Locate the cell with the specified text and output its (x, y) center coordinate. 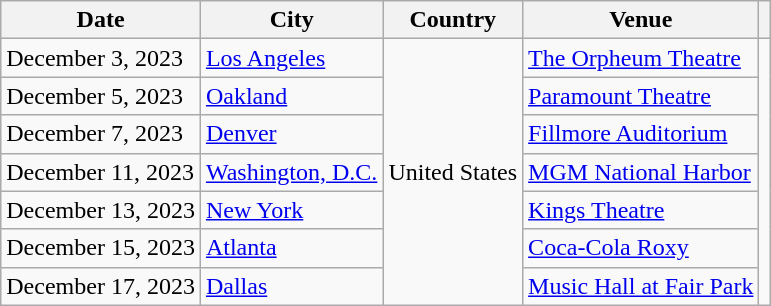
Music Hall at Fair Park (641, 286)
Dallas (291, 286)
Fillmore Auditorium (641, 134)
Washington, D.C. (291, 172)
MGM National Harbor (641, 172)
December 5, 2023 (101, 96)
December 3, 2023 (101, 58)
December 7, 2023 (101, 134)
United States (453, 172)
Date (101, 20)
The Orpheum Theatre (641, 58)
City (291, 20)
Country (453, 20)
Denver (291, 134)
Los Angeles (291, 58)
Paramount Theatre (641, 96)
New York (291, 210)
Venue (641, 20)
December 17, 2023 (101, 286)
Coca-Cola Roxy (641, 248)
Atlanta (291, 248)
December 15, 2023 (101, 248)
December 13, 2023 (101, 210)
Kings Theatre (641, 210)
Oakland (291, 96)
December 11, 2023 (101, 172)
